Provide the (X, Y) coordinate of the cell's center where the given text is located.  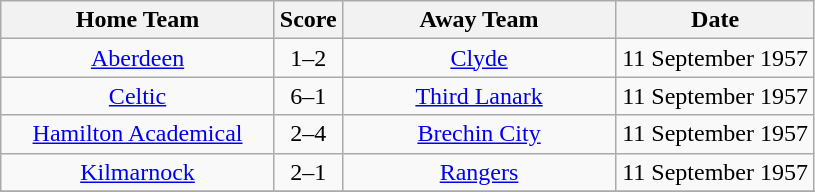
Celtic (138, 96)
Aberdeen (138, 58)
1–2 (308, 58)
Home Team (138, 20)
2–1 (308, 172)
Hamilton Academical (138, 134)
2–4 (308, 134)
Brechin City (479, 134)
Rangers (479, 172)
Score (308, 20)
Clyde (479, 58)
Date (716, 20)
Third Lanark (479, 96)
Kilmarnock (138, 172)
Away Team (479, 20)
6–1 (308, 96)
